Capture the cell that displays the provided text and extract its (X, Y) central coordinate. 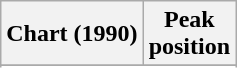
Chart (1990) (72, 34)
Peakposition (189, 34)
